Capture the cell that displays the provided text and extract its [x, y] central coordinate. 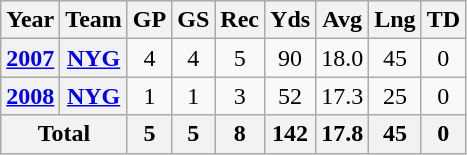
Lng [395, 20]
3 [240, 96]
2007 [30, 58]
25 [395, 96]
8 [240, 134]
142 [290, 134]
90 [290, 58]
Team [94, 20]
GS [194, 20]
Yds [290, 20]
2008 [30, 96]
52 [290, 96]
17.8 [342, 134]
Rec [240, 20]
Total [64, 134]
17.3 [342, 96]
Avg [342, 20]
Year [30, 20]
TD [443, 20]
18.0 [342, 58]
GP [149, 20]
